Detect which cell encompasses the target text, then output its [x, y] center coordinate. 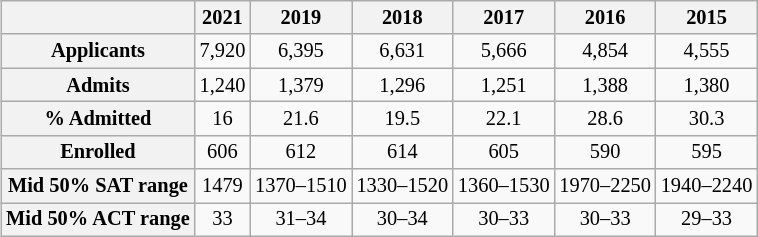
16 [223, 119]
1970–2250 [604, 186]
30.3 [706, 119]
2017 [504, 18]
Applicants [98, 51]
29–33 [706, 220]
1,379 [300, 85]
1,380 [706, 85]
Mid 50% ACT range [98, 220]
1360–1530 [504, 186]
Mid 50% SAT range [98, 186]
605 [504, 152]
1940–2240 [706, 186]
1,240 [223, 85]
4,555 [706, 51]
1330–1520 [402, 186]
1,388 [604, 85]
19.5 [402, 119]
4,854 [604, 51]
2019 [300, 18]
590 [604, 152]
2021 [223, 18]
28.6 [604, 119]
Enrolled [98, 152]
1,296 [402, 85]
30–34 [402, 220]
6,631 [402, 51]
Admits [98, 85]
1,251 [504, 85]
614 [402, 152]
21.6 [300, 119]
33 [223, 220]
31–34 [300, 220]
2018 [402, 18]
22.1 [504, 119]
5,666 [504, 51]
1370–1510 [300, 186]
6,395 [300, 51]
606 [223, 152]
7,920 [223, 51]
% Admitted [98, 119]
595 [706, 152]
2015 [706, 18]
1479 [223, 186]
612 [300, 152]
2016 [604, 18]
